Search for the cell housing the specified text and yield its (X, Y) center coordinate. 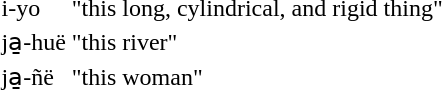
ja̱-huë (34, 42)
